Pinpoint the cell where the given text exists, returning its [x, y] midpoint coordinate. 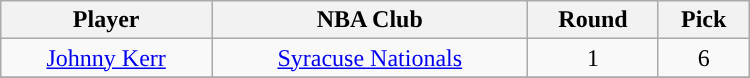
Player [106, 20]
Pick [704, 20]
Syracuse Nationals [370, 58]
1 [593, 58]
Johnny Kerr [106, 58]
Round [593, 20]
6 [704, 58]
NBA Club [370, 20]
